Extract the (X, Y) coordinate from the center of the cell holding the provided text.  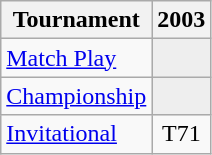
2003 (182, 20)
Match Play (76, 58)
Invitational (76, 134)
Championship (76, 96)
Tournament (76, 20)
T71 (182, 134)
